Provide the [x, y] coordinate of the cell's center where the given text is located.  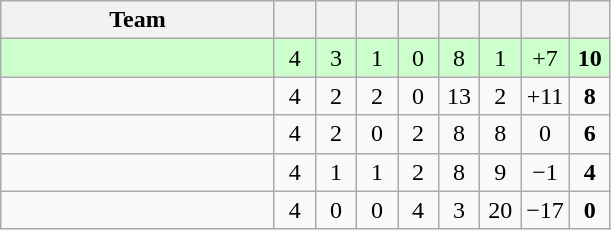
6 [590, 134]
−1 [546, 172]
Team [138, 20]
+11 [546, 96]
13 [460, 96]
+7 [546, 58]
9 [500, 172]
−17 [546, 210]
10 [590, 58]
20 [500, 210]
